Return (X, Y) of the center of cell containing provided text 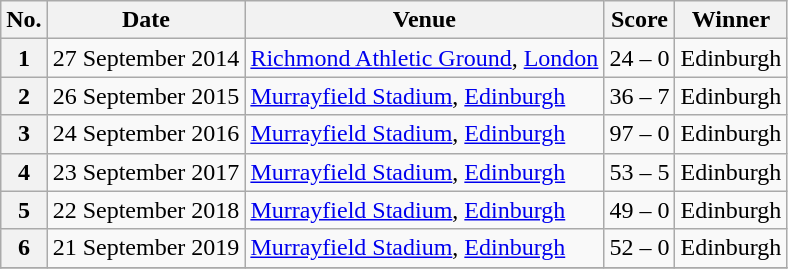
Date (146, 20)
22 September 2018 (146, 210)
24 – 0 (640, 58)
4 (24, 172)
2 (24, 96)
5 (24, 210)
36 – 7 (640, 96)
Venue (424, 20)
26 September 2015 (146, 96)
Richmond Athletic Ground, London (424, 58)
24 September 2016 (146, 134)
21 September 2019 (146, 248)
23 September 2017 (146, 172)
No. (24, 20)
49 – 0 (640, 210)
27 September 2014 (146, 58)
1 (24, 58)
6 (24, 248)
52 – 0 (640, 248)
53 – 5 (640, 172)
Winner (731, 20)
3 (24, 134)
97 – 0 (640, 134)
Score (640, 20)
